Provide the (x, y) coordinate of the cell's center where the given text is located.  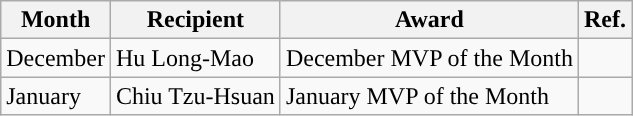
Ref. (604, 20)
Chiu Tzu-Hsuan (195, 96)
January MVP of the Month (429, 96)
January (56, 96)
December MVP of the Month (429, 58)
Award (429, 20)
Recipient (195, 20)
December (56, 58)
Hu Long-Mao (195, 58)
Month (56, 20)
